Return [x, y] of the center of cell containing provided text 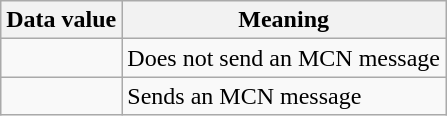
Does not send an MCN message [284, 58]
Data value [62, 20]
Meaning [284, 20]
Sends an MCN message [284, 96]
